Output the (X, Y) coordinate of the center of the cell containing the given text.  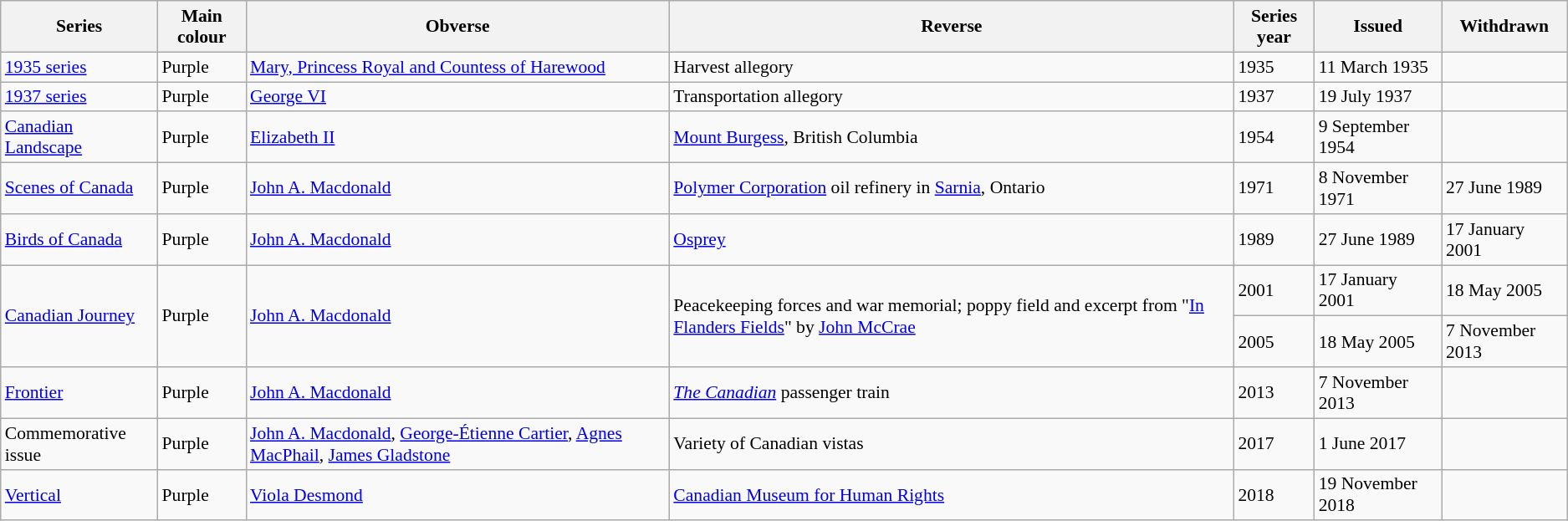
11 March 1935 (1378, 67)
George VI (457, 97)
Mary, Princess Royal and Countess of Harewood (457, 67)
2018 (1274, 495)
1935 (1274, 67)
Canadian Journey (79, 316)
Polymer Corporation oil refinery in Sarnia, Ontario (952, 189)
1954 (1274, 137)
Elizabeth II (457, 137)
Withdrawn (1504, 27)
Frontier (79, 393)
Series year (1274, 27)
8 November 1971 (1378, 189)
Commemorative issue (79, 443)
Canadian Landscape (79, 137)
Variety of Canadian vistas (952, 443)
2005 (1274, 341)
1937 (1274, 97)
1971 (1274, 189)
John A. Macdonald, George-Étienne Cartier, Agnes MacPhail, James Gladstone (457, 443)
2017 (1274, 443)
2001 (1274, 291)
Viola Desmond (457, 495)
1989 (1274, 239)
2013 (1274, 393)
Harvest allegory (952, 67)
1937 series (79, 97)
Mount Burgess, British Columbia (952, 137)
1935 series (79, 67)
Transportation allegory (952, 97)
The Canadian passenger train (952, 393)
19 November 2018 (1378, 495)
Reverse (952, 27)
Obverse (457, 27)
1 June 2017 (1378, 443)
Peacekeeping forces and war memorial; poppy field and excerpt from "In Flanders Fields" by John McCrae (952, 316)
19 July 1937 (1378, 97)
Birds of Canada (79, 239)
Issued (1378, 27)
Osprey (952, 239)
Canadian Museum for Human Rights (952, 495)
Scenes of Canada (79, 189)
Main colour (202, 27)
Vertical (79, 495)
Series (79, 27)
9 September 1954 (1378, 137)
